Return the (X, Y) coordinate for the center point of the cell that contains the specified text.  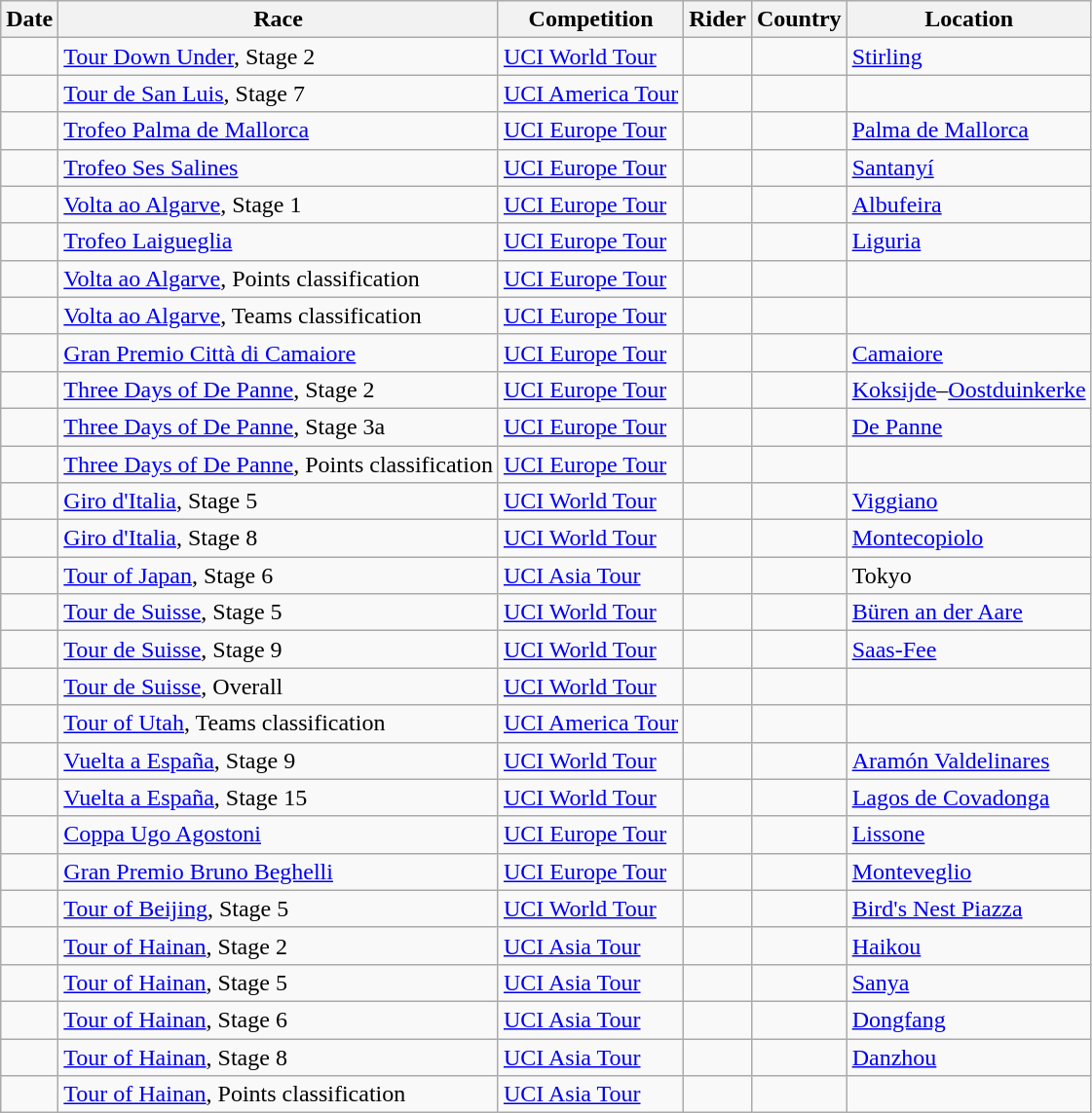
Liguria (968, 241)
Trofeo Laigueglia (279, 241)
Volta ao Algarve, Points classification (279, 278)
Haikou (968, 946)
Montecopiolo (968, 538)
Volta ao Algarve, Stage 1 (279, 204)
Camaiore (968, 352)
Tour of Hainan, Stage 2 (279, 946)
Trofeo Ses Salines (279, 167)
Gran Premio Città di Camaiore (279, 352)
Danzhou (968, 1057)
Tour of Hainan, Stage 6 (279, 1020)
Location (968, 19)
Rider (718, 19)
Aramón Valdelinares (968, 761)
Monteveglio (968, 872)
Stirling (968, 56)
Santanyí (968, 167)
Tour of Japan, Stage 6 (279, 575)
Race (279, 19)
Lissone (968, 835)
Koksijde–Oostduinkerke (968, 390)
Competition (590, 19)
Vuelta a España, Stage 15 (279, 798)
Tokyo (968, 575)
Tour Down Under, Stage 2 (279, 56)
Vuelta a España, Stage 9 (279, 761)
Country (799, 19)
Lagos de Covadonga (968, 798)
Dongfang (968, 1020)
Saas-Fee (968, 649)
Giro d'Italia, Stage 8 (279, 538)
Tour of Utah, Teams classification (279, 723)
Sanya (968, 983)
Tour of Hainan, Stage 5 (279, 983)
Tour de Suisse, Stage 5 (279, 612)
Giro d'Italia, Stage 5 (279, 501)
Tour de Suisse, Stage 9 (279, 649)
Büren an der Aare (968, 612)
Tour de San Luis, Stage 7 (279, 93)
Tour of Hainan, Points classification (279, 1094)
Coppa Ugo Agostoni (279, 835)
Three Days of De Panne, Stage 3a (279, 427)
De Panne (968, 427)
Palma de Mallorca (968, 130)
Bird's Nest Piazza (968, 909)
Volta ao Algarve, Teams classification (279, 315)
Gran Premio Bruno Beghelli (279, 872)
Three Days of De Panne, Points classification (279, 464)
Tour of Beijing, Stage 5 (279, 909)
Tour of Hainan, Stage 8 (279, 1057)
Tour de Suisse, Overall (279, 686)
Viggiano (968, 501)
Three Days of De Panne, Stage 2 (279, 390)
Albufeira (968, 204)
Date (29, 19)
Trofeo Palma de Mallorca (279, 130)
